Output the [x, y] coordinate of the center of the cell containing the given text.  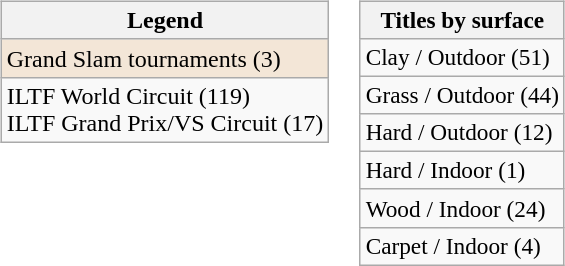
Clay / Outdoor (51) [462, 57]
Hard / Indoor (1) [462, 171]
ILTF World Circuit (119) ILTF Grand Prix/VS Circuit (17) [164, 110]
Grass / Outdoor (44) [462, 95]
Grand Slam tournaments (3) [164, 58]
Hard / Outdoor (12) [462, 133]
Legend [164, 20]
Wood / Indoor (24) [462, 208]
Titles by surface [462, 20]
Carpet / Indoor (4) [462, 246]
